Locate the cell with the specified text and output its [X, Y] center coordinate. 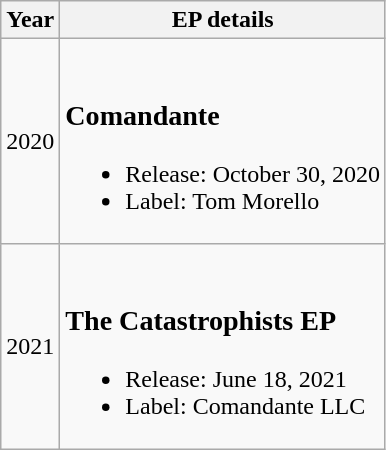
The Catastrophists EPRelease: June 18, 2021Label: Comandante LLC [223, 346]
EP details [223, 20]
2020 [30, 142]
ComandanteRelease: October 30, 2020Label: Tom Morello [223, 142]
2021 [30, 346]
Year [30, 20]
